Detect which cell encompasses the target text, then output its (x, y) center coordinate. 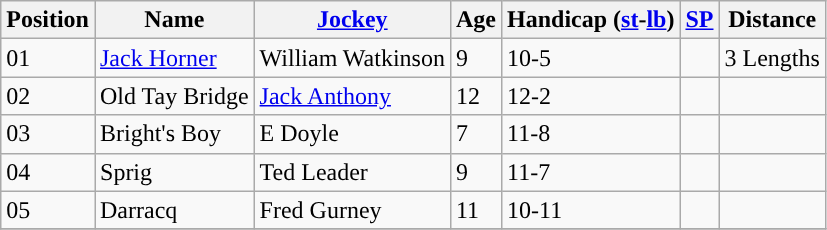
12 (476, 96)
Jack Anthony (352, 96)
Jack Horner (174, 58)
SP (700, 20)
Fred Gurney (352, 210)
Sprig (174, 172)
12-2 (591, 96)
Jockey (352, 20)
Distance (772, 20)
Position (48, 20)
Handicap (st-lb) (591, 20)
3 Lengths (772, 58)
01 (48, 58)
11-7 (591, 172)
Age (476, 20)
Ted Leader (352, 172)
04 (48, 172)
11-8 (591, 134)
10-11 (591, 210)
10-5 (591, 58)
Bright's Boy (174, 134)
05 (48, 210)
02 (48, 96)
11 (476, 210)
7 (476, 134)
Darracq (174, 210)
Name (174, 20)
William Watkinson (352, 58)
E Doyle (352, 134)
Old Tay Bridge (174, 96)
03 (48, 134)
